Return the [x, y] coordinate for the center point of the cell that contains the specified text.  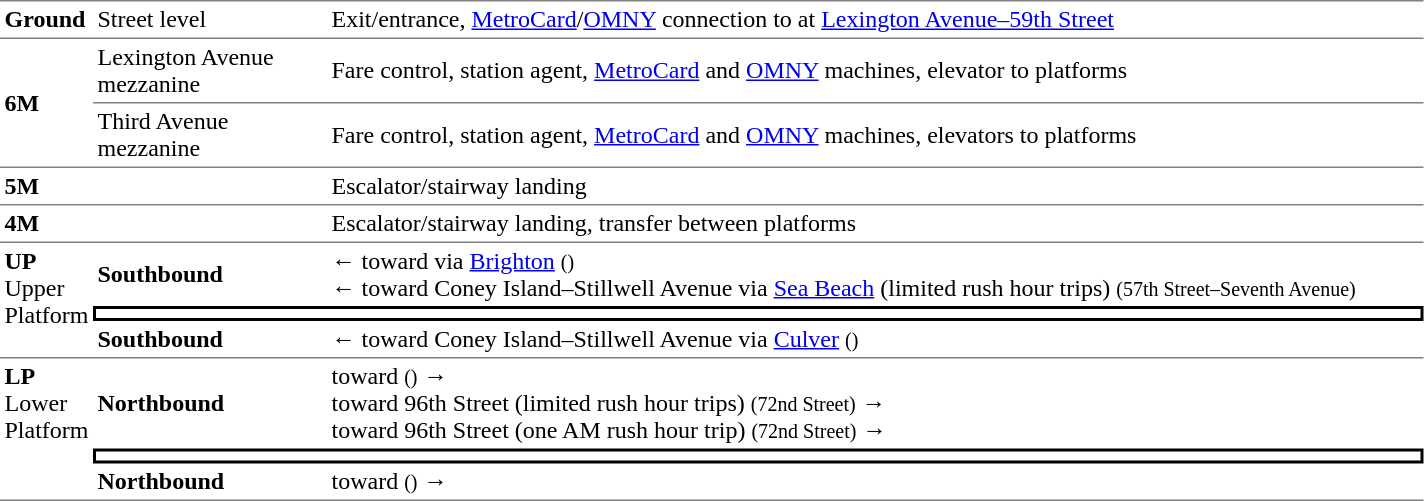
6M [46, 104]
← toward Coney Island–Stillwell Avenue via Culver () [875, 340]
Northbound [210, 403]
Exit/entrance, MetroCard/OMNY connection to at Lexington Avenue–59th Street [875, 20]
Street level [210, 20]
Escalator/stairway landing, transfer between platforms [875, 225]
LPLower Platform [46, 429]
Lexington Avenue mezzanine [210, 71]
Escalator/stairway landing [875, 187]
4M [46, 225]
Ground [46, 20]
← toward via Brighton ()← toward Coney Island–Stillwell Avenue via Sea Beach (limited rush hour trips) (57th Street–Seventh Avenue) [875, 274]
toward () → toward 96th Street (limited rush hour trips) (72nd Street) → toward 96th Street (one AM rush hour trip) (72nd Street) → [875, 403]
Fare control, station agent, MetroCard and OMNY machines, elevators to platforms [875, 136]
Third Avenue mezzanine [210, 136]
5M [46, 187]
UPUpper Platform [46, 301]
Fare control, station agent, MetroCard and OMNY machines, elevator to platforms [875, 71]
